Identify which cell holds the provided text, then report its [x, y] central coordinate. 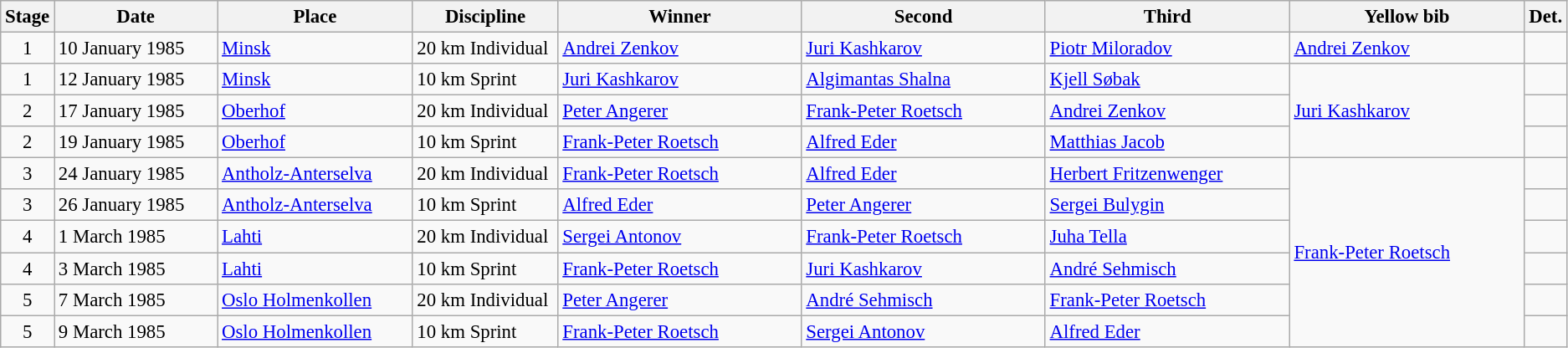
Piotr Miloradov [1167, 49]
Algimantas Shalna [924, 79]
3 March 1985 [136, 269]
Winner [679, 17]
Stage [28, 17]
Discipline [485, 17]
Sergei Bulygin [1167, 205]
17 January 1985 [136, 111]
Det. [1546, 17]
Herbert Fritzenwenger [1167, 174]
Yellow bib [1407, 17]
Second [924, 17]
24 January 1985 [136, 174]
Kjell Søbak [1167, 79]
19 January 1985 [136, 142]
12 January 1985 [136, 79]
Juha Tella [1167, 237]
Date [136, 17]
10 January 1985 [136, 49]
Third [1167, 17]
1 March 1985 [136, 237]
Matthias Jacob [1167, 142]
Place [315, 17]
9 March 1985 [136, 331]
7 March 1985 [136, 299]
26 January 1985 [136, 205]
